Find where the given text appears and provide that cell's center as [x, y] coordinate. 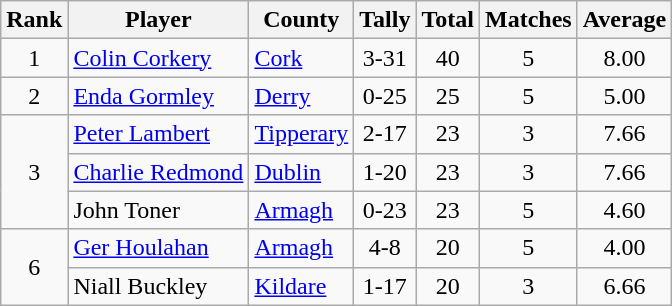
1-20 [385, 172]
Total [448, 20]
Peter Lambert [158, 134]
County [302, 20]
6.66 [624, 286]
1 [34, 58]
Ger Houlahan [158, 248]
2-17 [385, 134]
4-8 [385, 248]
3-31 [385, 58]
0-23 [385, 210]
Charlie Redmond [158, 172]
Tipperary [302, 134]
1-17 [385, 286]
Niall Buckley [158, 286]
Rank [34, 20]
4.60 [624, 210]
John Toner [158, 210]
Cork [302, 58]
8.00 [624, 58]
Tally [385, 20]
6 [34, 267]
Enda Gormley [158, 96]
4.00 [624, 248]
Kildare [302, 286]
40 [448, 58]
0-25 [385, 96]
Dublin [302, 172]
Colin Corkery [158, 58]
Average [624, 20]
Matches [528, 20]
5.00 [624, 96]
25 [448, 96]
Derry [302, 96]
Player [158, 20]
2 [34, 96]
